Provide the (X, Y) coordinate of the cell's center where the given text is located.  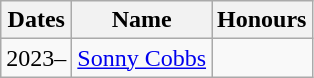
Sonny Cobbs (142, 58)
Dates (36, 20)
Honours (262, 20)
2023– (36, 58)
Name (142, 20)
